For the text-containing cell, return its midpoint in [X, Y] coordinate format. 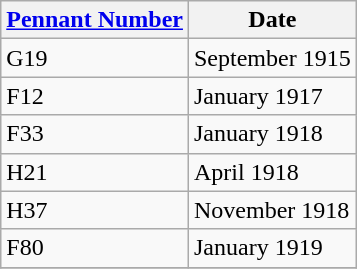
November 1918 [272, 210]
September 1915 [272, 58]
January 1918 [272, 134]
H21 [95, 172]
F33 [95, 134]
Date [272, 20]
H37 [95, 210]
G19 [95, 58]
January 1919 [272, 248]
F80 [95, 248]
April 1918 [272, 172]
January 1917 [272, 96]
F12 [95, 96]
Pennant Number [95, 20]
